For the text-containing cell, return its midpoint in (X, Y) coordinate format. 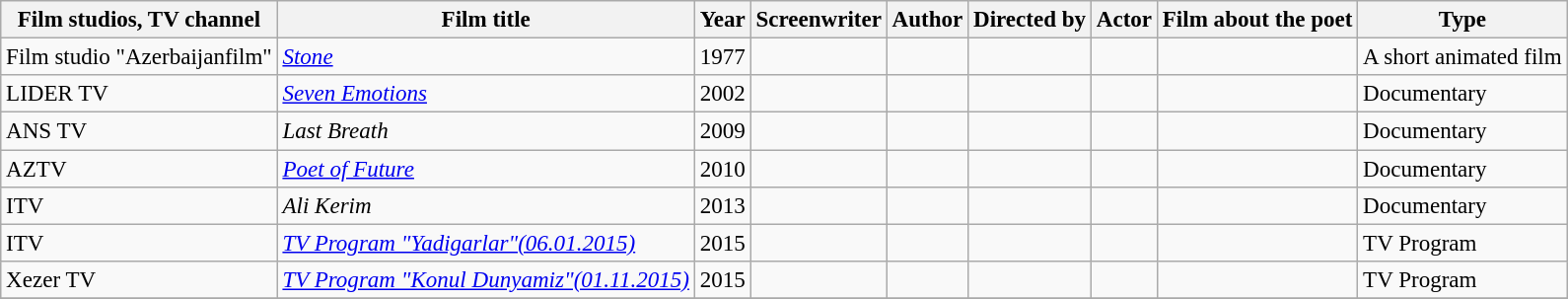
Poet of Future (485, 169)
2009 (722, 131)
LIDER TV (139, 94)
2013 (722, 206)
Type (1462, 20)
2002 (722, 94)
Year (722, 20)
TV Program "Yadigarlar"(06.01.2015) (485, 243)
ANS TV (139, 131)
Seven Emotions (485, 94)
Last Breath (485, 131)
A short animated film (1462, 57)
2010 (722, 169)
Directed by (1030, 20)
Film about the poet (1256, 20)
Film title (485, 20)
Author (927, 20)
Film studios, TV channel (139, 20)
AZTV (139, 169)
TV Program "Konul Dunyamiz"(01.11.2015) (485, 280)
Xezer TV (139, 280)
Screenwriter (819, 20)
Stone (485, 57)
Actor (1124, 20)
Film studio "Azerbaijanfilm" (139, 57)
1977 (722, 57)
Ali Kerim (485, 206)
